From the cell containing the given text, extract its center point as (X, Y) coordinate. 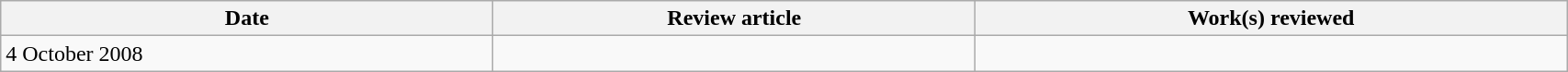
Date (247, 18)
Review article (735, 18)
4 October 2008 (247, 54)
Work(s) reviewed (1271, 18)
